Output the [x, y] coordinate of the center of the cell containing the given text.  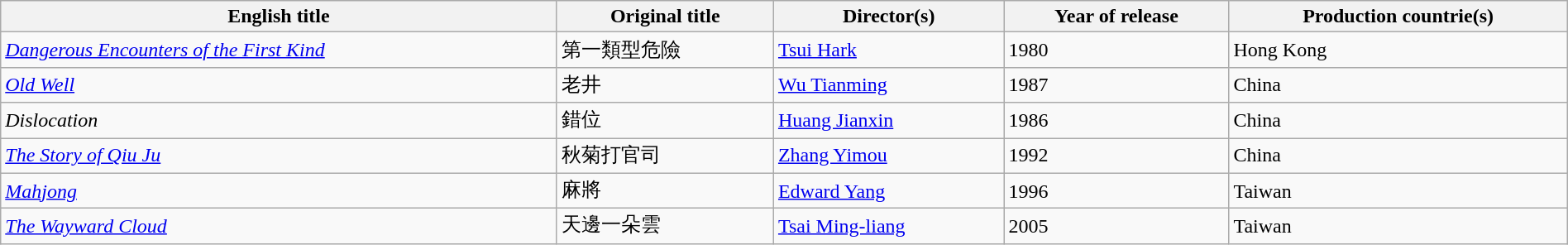
Tsai Ming-liang [888, 227]
Dangerous Encounters of the First Kind [279, 50]
The Story of Qiu Ju [279, 156]
Old Well [279, 84]
Production countrie(s) [1398, 17]
Zhang Yimou [888, 156]
錯位 [665, 121]
1996 [1116, 190]
English title [279, 17]
Wu Tianming [888, 84]
Dislocation [279, 121]
Mahjong [279, 190]
第一類型危險 [665, 50]
The Wayward Cloud [279, 227]
Huang Jianxin [888, 121]
1980 [1116, 50]
1992 [1116, 156]
Original title [665, 17]
1986 [1116, 121]
Director(s) [888, 17]
天邊一朵雲 [665, 227]
Hong Kong [1398, 50]
Edward Yang [888, 190]
秋菊打官司 [665, 156]
2005 [1116, 227]
老井 [665, 84]
麻將 [665, 190]
Year of release [1116, 17]
1987 [1116, 84]
Tsui Hark [888, 50]
